Capture the cell that displays the provided text and extract its [X, Y] central coordinate. 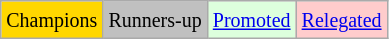
Champions [52, 20]
Promoted [252, 20]
Relegated [342, 20]
Runners-up [155, 20]
